Detect which cell encompasses the target text, then output its (x, y) center coordinate. 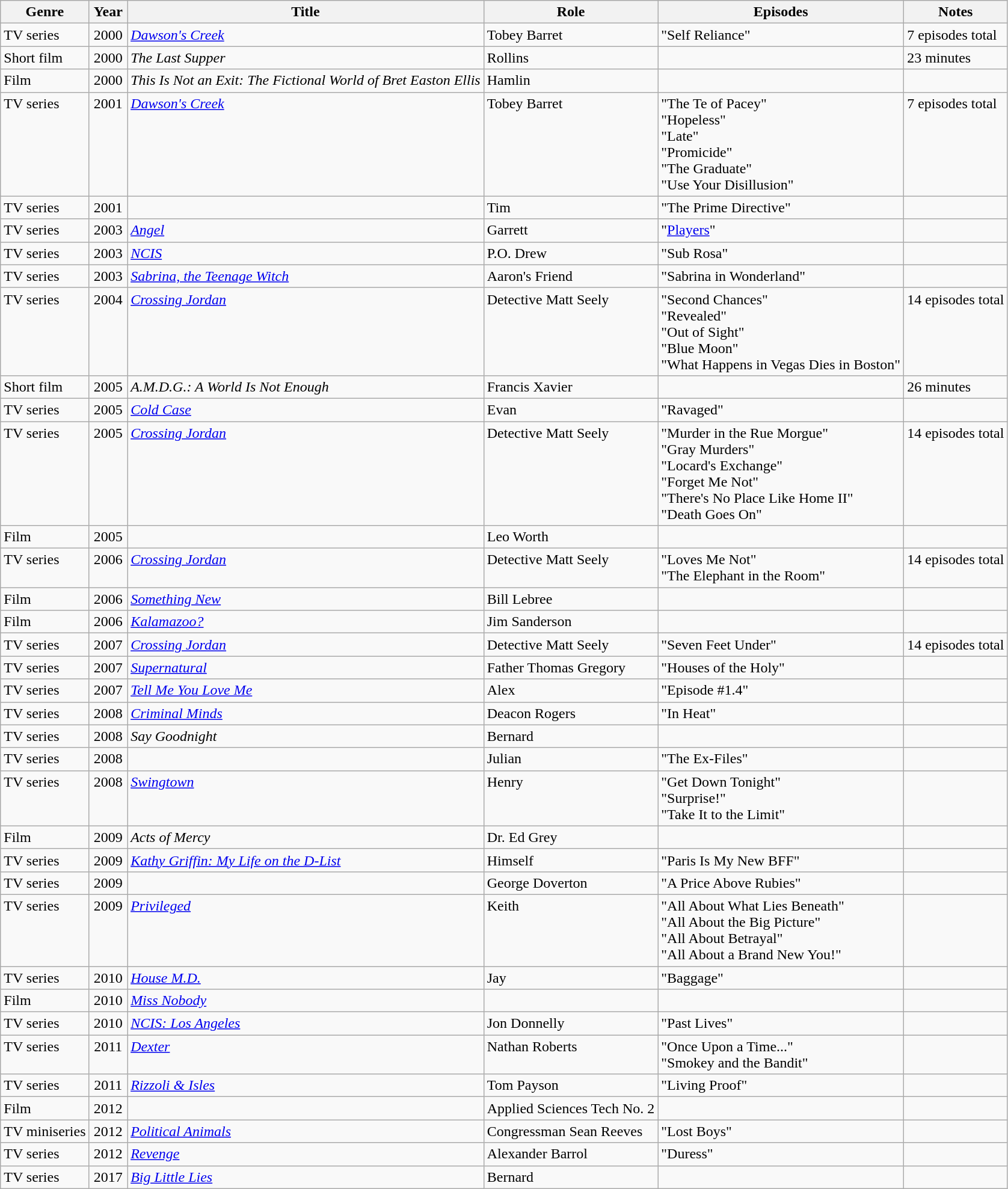
Sabrina, the Teenage Witch (306, 276)
"Second Chances" "Revealed" "Out of Sight" "Blue Moon" "What Happens in Vegas Dies in Boston" (781, 331)
"The Ex-Files" (781, 759)
NCIS (306, 253)
Jay (571, 977)
Title (306, 12)
"All About What Lies Beneath" "All About the Big Picture" "All About Betrayal" "All About a Brand New You!" (781, 930)
Something New (306, 599)
2017 (108, 1177)
"Duress" (781, 1154)
"Houses of the Holy" (781, 668)
Deacon Rogers (571, 713)
Evan (571, 410)
"Living Proof" (781, 1086)
Nathan Roberts (571, 1055)
Applied Sciences Tech No. 2 (571, 1108)
Francis Xavier (571, 387)
Dr. Ed Grey (571, 837)
Alexander Barrol (571, 1154)
"Seven Feet Under" (781, 645)
Jim Sanderson (571, 622)
"In Heat" (781, 713)
"Lost Boys" (781, 1131)
Cold Case (306, 410)
Episodes (781, 12)
Julian (571, 759)
Congressman Sean Reeves (571, 1131)
Tim (571, 207)
"Past Lives" (781, 1024)
26 minutes (956, 387)
Tom Payson (571, 1086)
Angel (306, 230)
Hamlin (571, 81)
Swingtown (306, 798)
Father Thomas Gregory (571, 668)
"Self Reliance" (781, 35)
Kathy Griffin: My Life on the D-List (306, 860)
Rollins (571, 58)
"Players" (781, 230)
Role (571, 12)
Supernatural (306, 668)
Year (108, 12)
"The Prime Directive" (781, 207)
Dexter (306, 1055)
Keith (571, 930)
Rizzoli & Isles (306, 1086)
Notes (956, 12)
Jon Donnelly (571, 1024)
The Last Supper (306, 58)
"A Price Above Rubies" (781, 883)
Miss Nobody (306, 1001)
"The Te of Pacey" "Hopeless" "Late" "Promicide" "The Graduate" "Use Your Disillusion" (781, 144)
A.M.D.G.: A World Is Not Enough (306, 387)
"Episode #1.4" (781, 690)
Henry (571, 798)
Tell Me You Love Me (306, 690)
Genre (45, 12)
Kalamazoo? (306, 622)
Big Little Lies (306, 1177)
Garrett (571, 230)
This Is Not an Exit: The Fictional World of Bret Easton Ellis (306, 81)
"Loves Me Not" "The Elephant in the Room" (781, 568)
23 minutes (956, 58)
"Baggage" (781, 977)
Say Goodnight (306, 736)
Revenge (306, 1154)
NCIS: Los Angeles (306, 1024)
2004 (108, 331)
Bill Lebree (571, 599)
"Once Upon a Time..." "Smokey and the Bandit" (781, 1055)
Leo Worth (571, 537)
TV miniseries (45, 1131)
"Murder in the Rue Morgue" "Gray Murders" "Locard's Exchange" "Forget Me Not" "There's No Place Like Home II" "Death Goes On" (781, 473)
"Sabrina in Wonderland" (781, 276)
Himself (571, 860)
Criminal Minds (306, 713)
"Get Down Tonight" "Surprise!" "Take It to the Limit" (781, 798)
P.O. Drew (571, 253)
George Doverton (571, 883)
House M.D. (306, 977)
Aaron's Friend (571, 276)
Political Animals (306, 1131)
Acts of Mercy (306, 837)
"Ravaged" (781, 410)
"Sub Rosa" (781, 253)
Privileged (306, 930)
"Paris Is My New BFF" (781, 860)
Alex (571, 690)
